Locate the cell with the specified text and output its [X, Y] center coordinate. 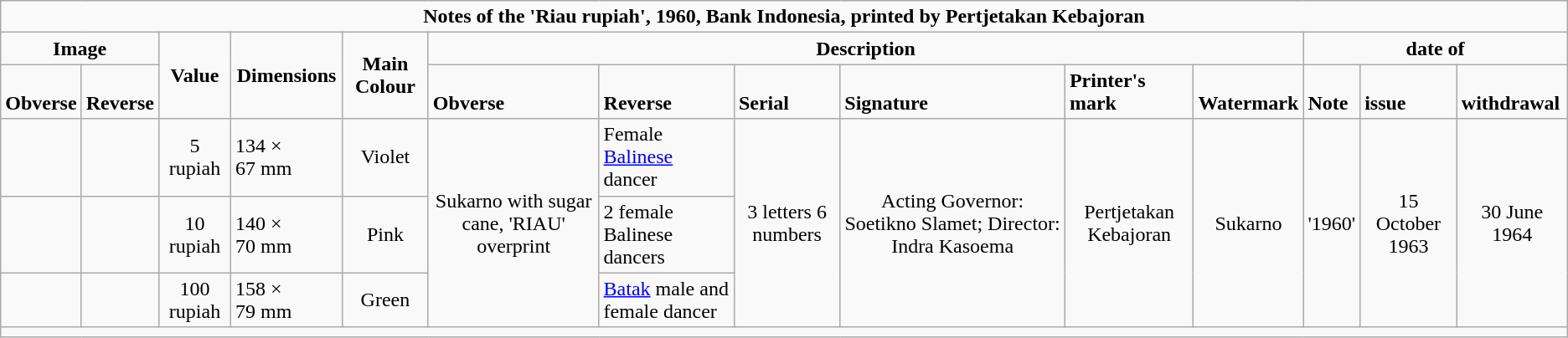
Pink [385, 234]
100 rupiah [194, 300]
issue [1409, 92]
Dimensions [286, 75]
30 June 1964 [1512, 223]
5 rupiah [194, 157]
withdrawal [1512, 92]
Main Colour [385, 75]
Batak male and female dancer [667, 300]
Signature [953, 92]
Female Balinese dancer [667, 157]
134 × 67 mm [286, 157]
Description [866, 49]
Acting Governor: Soetikno Slamet; Director: Indra Kasoema [953, 223]
Notes of the 'Riau rupiah', 1960, Bank Indonesia, printed by Pertjetakan Kebajoran [784, 17]
Serial [787, 92]
Watermark [1248, 92]
Pertjetakan Kebajoran [1129, 223]
Value [194, 75]
10 rupiah [194, 234]
15 October 1963 [1409, 223]
Sukarno with sugar cane, 'RIAU' overprint [513, 223]
date of [1436, 49]
Note [1332, 92]
Violet [385, 157]
Printer's mark [1129, 92]
158 × 79 mm [286, 300]
'1960' [1332, 223]
2 female Balinese dancers [667, 234]
Green [385, 300]
140 × 70 mm [286, 234]
Sukarno [1248, 223]
3 letters 6 numbers [787, 223]
Image [80, 49]
